Return [x, y] of the center of cell containing provided text 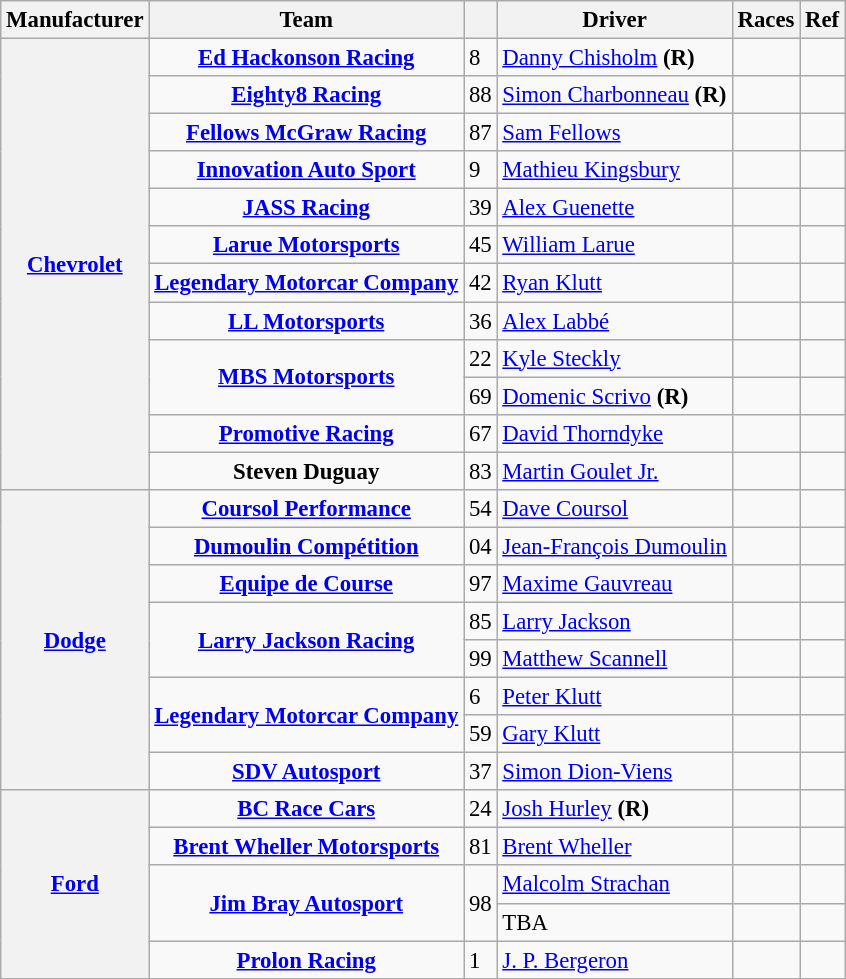
37 [480, 772]
88 [480, 95]
39 [480, 208]
Promotive Racing [306, 433]
Maxime Gauvreau [614, 584]
1 [480, 960]
24 [480, 809]
Alex Labbé [614, 321]
9 [480, 170]
Larue Motorsports [306, 245]
83 [480, 471]
MBS Motorsports [306, 376]
Larry Jackson [614, 621]
98 [480, 904]
Ryan Klutt [614, 283]
Races [766, 20]
Danny Chisholm (R) [614, 58]
Eighty8 Racing [306, 95]
Mathieu Kingsbury [614, 170]
Martin Goulet Jr. [614, 471]
Innovation Auto Sport [306, 170]
Brent Wheller Motorsports [306, 847]
81 [480, 847]
Larry Jackson Racing [306, 640]
Dumoulin Compétition [306, 546]
Jean-François Dumoulin [614, 546]
Ref [822, 20]
Domenic Scrivo (R) [614, 396]
Coursol Performance [306, 509]
Ed Hackonson Racing [306, 58]
Equipe de Course [306, 584]
Steven Duguay [306, 471]
JASS Racing [306, 208]
54 [480, 509]
Josh Hurley (R) [614, 809]
45 [480, 245]
36 [480, 321]
Prolon Racing [306, 960]
6 [480, 697]
TBA [614, 922]
Peter Klutt [614, 697]
Driver [614, 20]
BC Race Cars [306, 809]
85 [480, 621]
42 [480, 283]
David Thorndyke [614, 433]
Fellows McGraw Racing [306, 133]
99 [480, 659]
Simon Dion-Viens [614, 772]
Brent Wheller [614, 847]
04 [480, 546]
Dave Coursol [614, 509]
Malcolm Strachan [614, 885]
Dodge [75, 640]
22 [480, 358]
Jim Bray Autosport [306, 904]
59 [480, 734]
LL Motorsports [306, 321]
J. P. Bergeron [614, 960]
97 [480, 584]
87 [480, 133]
Simon Charbonneau (R) [614, 95]
Kyle Steckly [614, 358]
Chevrolet [75, 264]
Manufacturer [75, 20]
William Larue [614, 245]
Matthew Scannell [614, 659]
Alex Guenette [614, 208]
SDV Autosport [306, 772]
Ford [75, 884]
Sam Fellows [614, 133]
Gary Klutt [614, 734]
69 [480, 396]
Team [306, 20]
67 [480, 433]
8 [480, 58]
